Scan for the cell matching the given text and deliver its (x, y) coordinate at center. 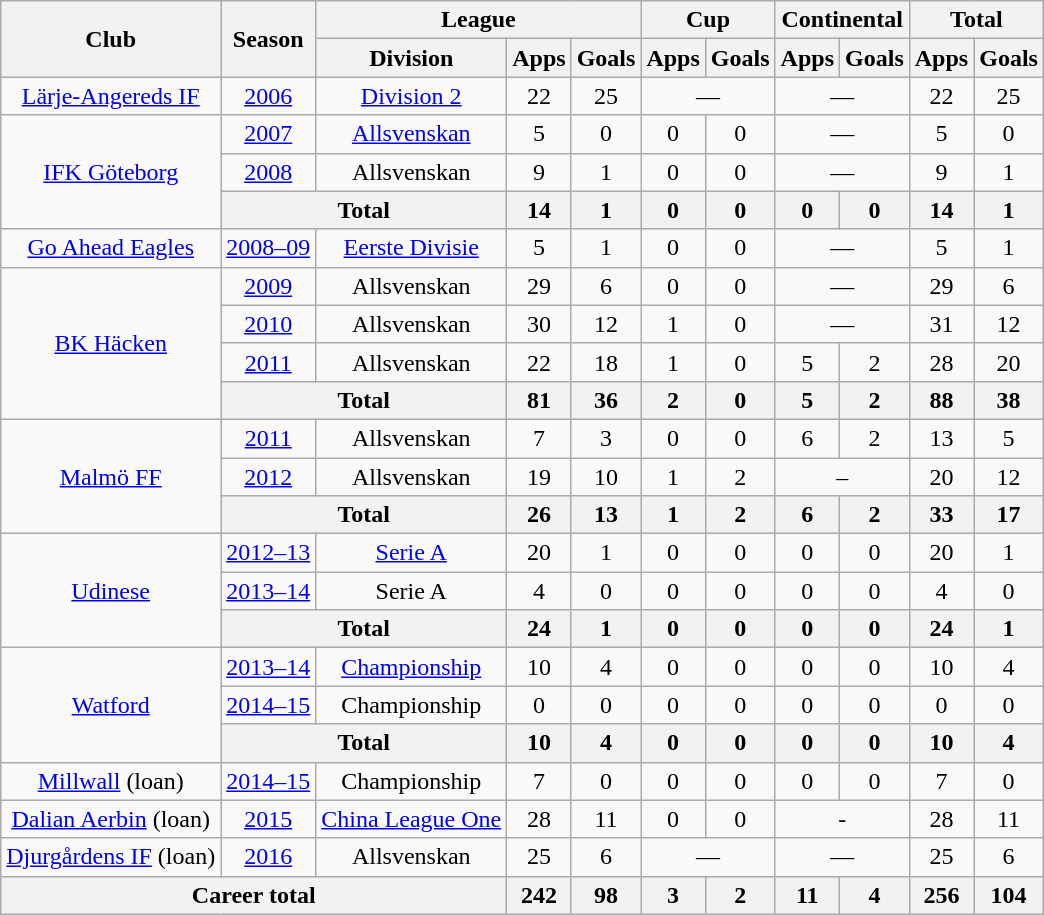
Lärje-Angereds IF (111, 96)
– (842, 477)
2016 (268, 857)
Division 2 (412, 96)
19 (539, 477)
2007 (268, 134)
Club (111, 39)
81 (539, 400)
Continental (842, 20)
104 (1009, 895)
Watford (111, 705)
36 (606, 400)
Eerste Divisie (412, 248)
17 (1009, 515)
31 (941, 324)
2010 (268, 324)
Go Ahead Eagles (111, 248)
38 (1009, 400)
Djurgårdens IF (loan) (111, 857)
2009 (268, 286)
- (842, 819)
2012–13 (268, 553)
2006 (268, 96)
30 (539, 324)
2008–09 (268, 248)
Division (412, 58)
242 (539, 895)
Cup (708, 20)
Udinese (111, 591)
2012 (268, 477)
BK Häcken (111, 343)
33 (941, 515)
88 (941, 400)
Malmö FF (111, 476)
League (478, 20)
Season (268, 39)
98 (606, 895)
China League One (412, 819)
2015 (268, 819)
256 (941, 895)
18 (606, 362)
Career total (254, 895)
2008 (268, 172)
Dalian Aerbin (loan) (111, 819)
Millwall (loan) (111, 781)
IFK Göteborg (111, 172)
26 (539, 515)
